Output the (X, Y) coordinate of the center of the cell containing the given text.  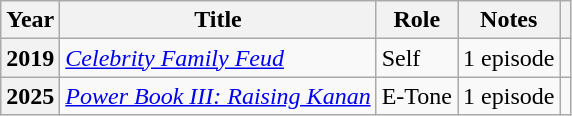
Self (416, 58)
Celebrity Family Feud (218, 58)
Notes (509, 20)
Title (218, 20)
2025 (30, 96)
E-Tone (416, 96)
Role (416, 20)
Year (30, 20)
Power Book III: Raising Kanan (218, 96)
2019 (30, 58)
